Pinpoint the cell where the given text exists, returning its (X, Y) midpoint coordinate. 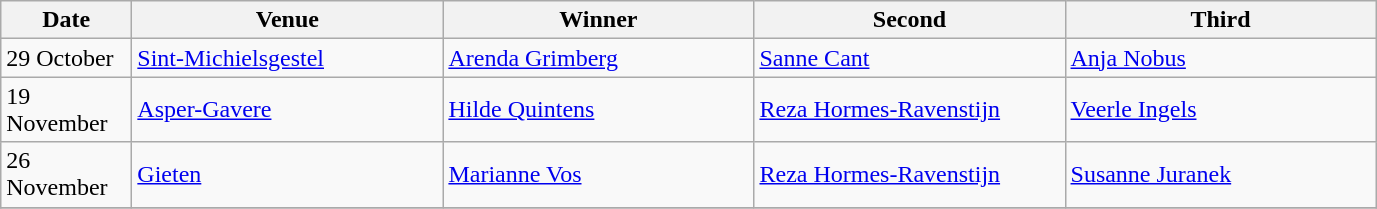
Third (1220, 20)
Winner (598, 20)
Venue (288, 20)
Sint-Michielsgestel (288, 58)
Asper-Gavere (288, 110)
Anja Nobus (1220, 58)
Hilde Quintens (598, 110)
Sanne Cant (910, 58)
26 November (66, 174)
Veerle Ingels (1220, 110)
19 November (66, 110)
Susanne Juranek (1220, 174)
Second (910, 20)
Gieten (288, 174)
Marianne Vos (598, 174)
29 October (66, 58)
Arenda Grimberg (598, 58)
Date (66, 20)
